Return the [X, Y] coordinate for the center point of the cell that contains the specified text.  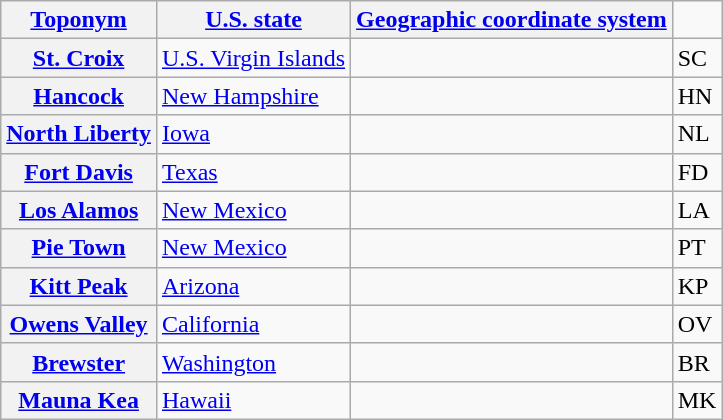
Toponym [79, 20]
PT [697, 248]
U.S. state [253, 20]
FD [697, 172]
MK [697, 400]
Hancock [79, 96]
Arizona [253, 286]
U.S. Virgin Islands [253, 58]
Los Alamos [79, 210]
OV [697, 324]
Kitt Peak [79, 286]
California [253, 324]
LA [697, 210]
Hawaii [253, 400]
New Hampshire [253, 96]
Pie Town [79, 248]
Fort Davis [79, 172]
HN [697, 96]
NL [697, 134]
Owens Valley [79, 324]
Brewster [79, 362]
Iowa [253, 134]
Geographic coordinate system [512, 20]
Texas [253, 172]
Washington [253, 362]
SC [697, 58]
St. Croix [79, 58]
Mauna Kea [79, 400]
BR [697, 362]
North Liberty [79, 134]
KP [697, 286]
